Detect which cell encompasses the target text, then output its (X, Y) center coordinate. 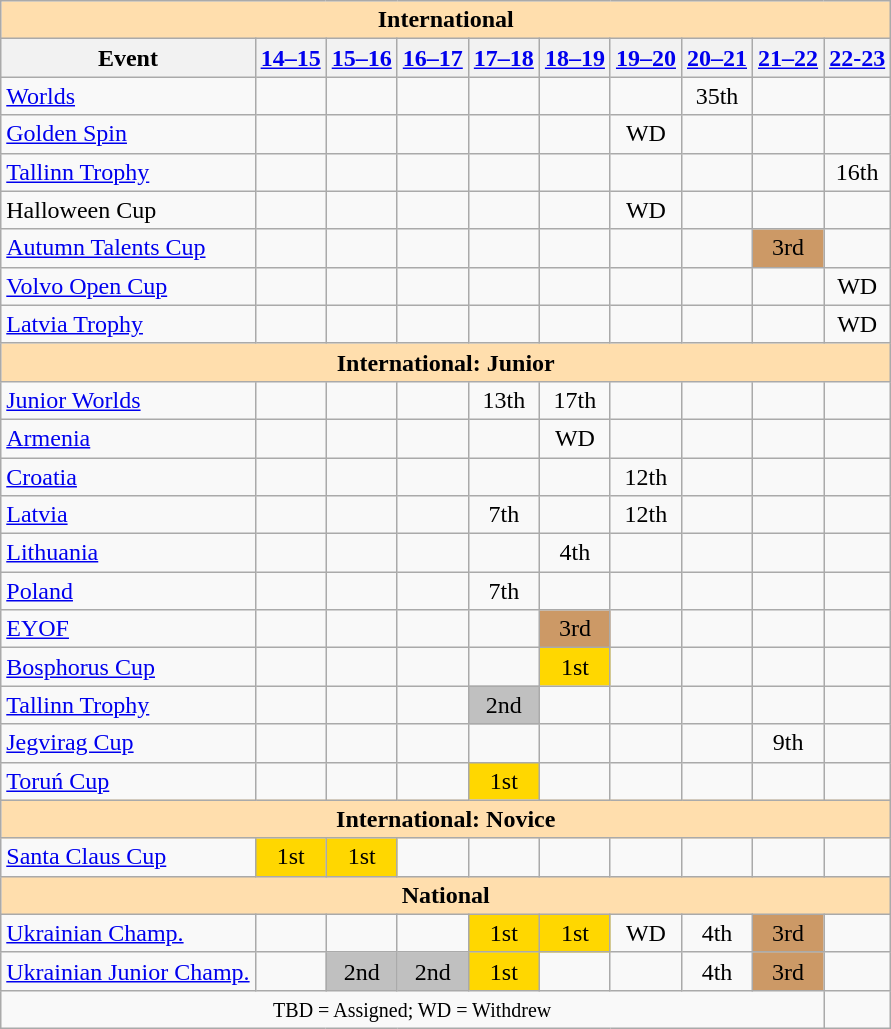
9th (788, 743)
Poland (128, 591)
National (446, 895)
21–22 (788, 58)
Latvia (128, 515)
18–19 (574, 58)
International: Junior (446, 362)
Jegvirag Cup (128, 743)
17th (574, 400)
Latvia Trophy (128, 324)
22-23 (858, 58)
Event (128, 58)
Toruń Cup (128, 781)
EYOF (128, 629)
Worlds (128, 96)
International (446, 20)
Ukrainian Junior Champ. (128, 971)
19–20 (646, 58)
Golden Spin (128, 134)
Lithuania (128, 553)
Croatia (128, 477)
Armenia (128, 438)
TBD = Assigned; WD = Withdrew (412, 1009)
Halloween Cup (128, 210)
Santa Claus Cup (128, 857)
15–16 (362, 58)
16–17 (432, 58)
Volvo Open Cup (128, 286)
Junior Worlds (128, 400)
International: Novice (446, 819)
17–18 (504, 58)
16th (858, 172)
Ukrainian Champ. (128, 933)
Bosphorus Cup (128, 667)
35th (716, 96)
13th (504, 400)
20–21 (716, 58)
14–15 (290, 58)
Autumn Talents Cup (128, 248)
